Capture the cell that displays the provided text and extract its (X, Y) central coordinate. 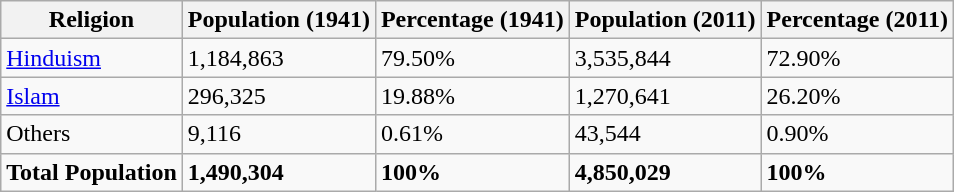
26.20% (858, 96)
0.90% (858, 134)
9,116 (278, 134)
1,490,304 (278, 172)
Population (2011) (665, 20)
Total Population (92, 172)
Others (92, 134)
1,270,641 (665, 96)
Percentage (1941) (472, 20)
3,535,844 (665, 58)
43,544 (665, 134)
79.50% (472, 58)
Population (1941) (278, 20)
Religion (92, 20)
Hinduism (92, 58)
4,850,029 (665, 172)
1,184,863 (278, 58)
0.61% (472, 134)
Islam (92, 96)
296,325 (278, 96)
72.90% (858, 58)
19.88% (472, 96)
Percentage (2011) (858, 20)
